Determine the (x, y) coordinate at the center of the cell enclosing the given text.  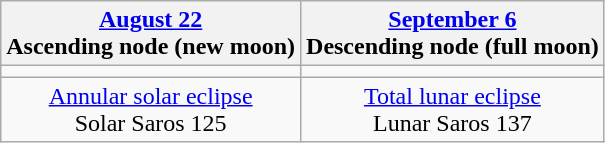
Total lunar eclipseLunar Saros 137 (453, 110)
August 22Ascending node (new moon) (151, 34)
September 6Descending node (full moon) (453, 34)
Annular solar eclipseSolar Saros 125 (151, 110)
